Capture the cell that displays the provided text and extract its (X, Y) central coordinate. 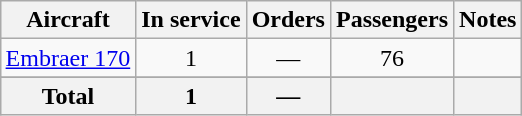
Notes (488, 20)
76 (392, 58)
Aircraft (68, 20)
Passengers (392, 20)
Orders (288, 20)
Embraer 170 (68, 58)
Total (68, 96)
In service (191, 20)
